Output the [X, Y] coordinate of the center of the cell containing the given text.  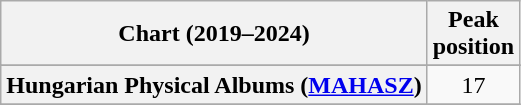
Hungarian Physical Albums (MAHASZ) [214, 85]
Chart (2019–2024) [214, 34]
Peakposition [473, 34]
17 [473, 85]
